Return (X, Y) of the center of cell containing provided text 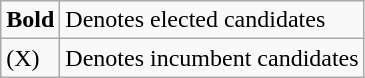
(X) (30, 58)
Bold (30, 20)
Denotes elected candidates (212, 20)
Denotes incumbent candidates (212, 58)
